Extract the [x, y] coordinate from the center of the cell holding the provided text.  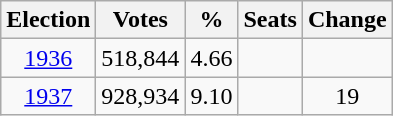
928,934 [140, 96]
% [212, 20]
Election [48, 20]
Votes [140, 20]
1936 [48, 58]
19 [347, 96]
Seats [270, 20]
Change [347, 20]
9.10 [212, 96]
4.66 [212, 58]
518,844 [140, 58]
1937 [48, 96]
